Determine the (X, Y) coordinate at the center of the cell enclosing the given text.  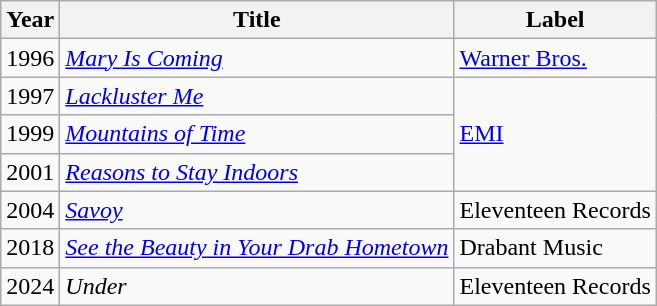
Savoy (257, 210)
Drabant Music (555, 248)
Lackluster Me (257, 96)
1996 (30, 58)
1999 (30, 134)
2018 (30, 248)
Mountains of Time (257, 134)
2001 (30, 172)
EMI (555, 134)
Warner Bros. (555, 58)
Title (257, 20)
Reasons to Stay Indoors (257, 172)
Year (30, 20)
2004 (30, 210)
2024 (30, 286)
See the Beauty in Your Drab Hometown (257, 248)
Label (555, 20)
1997 (30, 96)
Mary Is Coming (257, 58)
Under (257, 286)
